Return (x, y) of the center of cell containing provided text 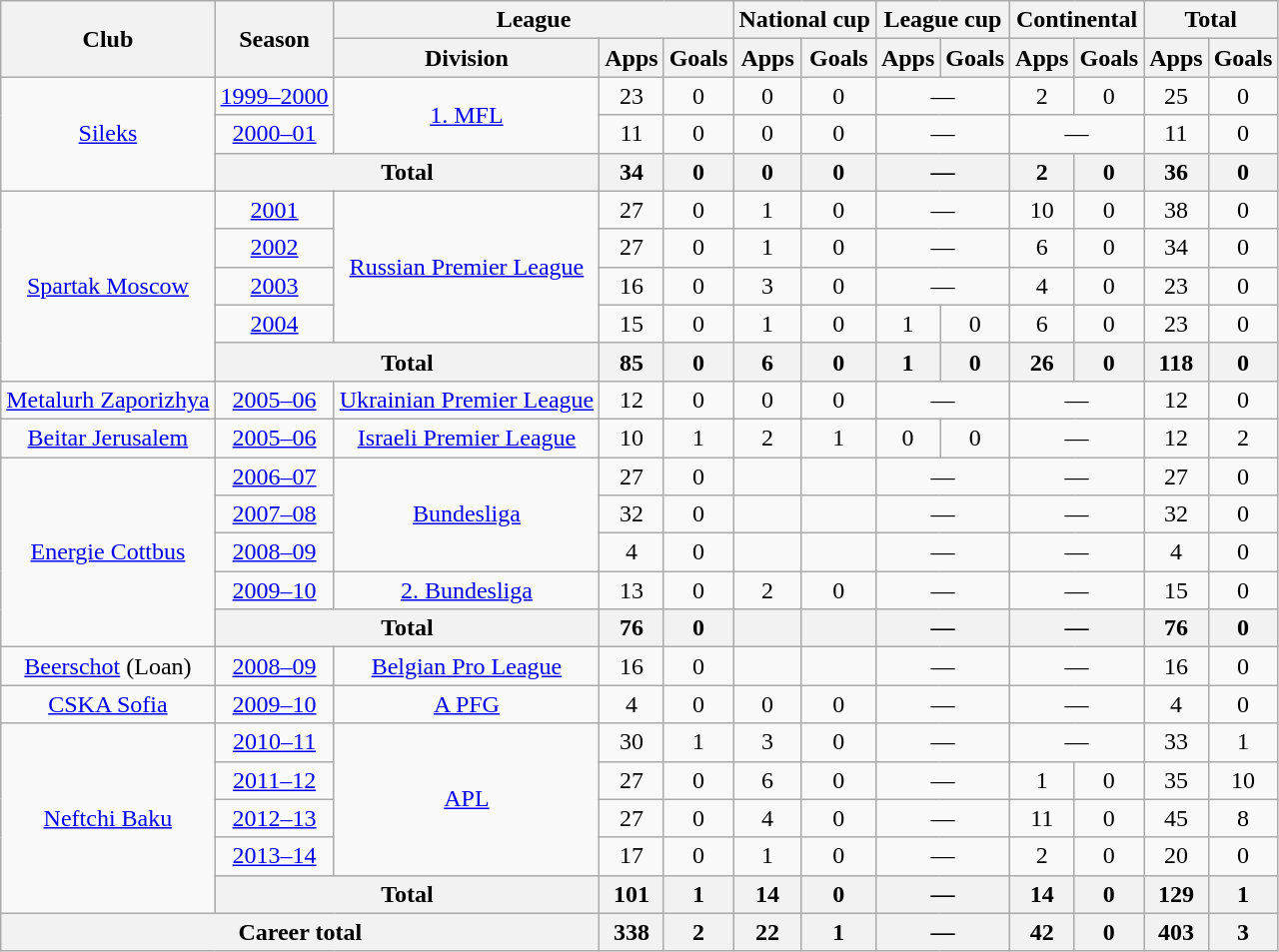
Sileks (108, 134)
2010–11 (274, 742)
Israeli Premier League (467, 438)
Ukrainian Premier League (467, 400)
Belgian Pro League (467, 666)
Energie Cottbus (108, 552)
22 (767, 932)
2007–08 (274, 514)
338 (632, 932)
38 (1176, 210)
CSKA Sofia (108, 704)
2002 (274, 248)
Beerschot (Loan) (108, 666)
Season (274, 39)
35 (1176, 780)
2. Bundesliga (467, 590)
129 (1176, 894)
2000–01 (274, 134)
36 (1176, 172)
2006–07 (274, 476)
26 (1042, 362)
42 (1042, 932)
17 (632, 856)
Beitar Jerusalem (108, 438)
13 (632, 590)
National cup (804, 20)
Bundesliga (467, 514)
2004 (274, 324)
101 (632, 894)
20 (1176, 856)
8 (1243, 818)
Continental (1077, 20)
2003 (274, 286)
403 (1176, 932)
A PFG (467, 704)
League (534, 20)
Metalurh Zaporizhya (108, 400)
30 (632, 742)
League cup (942, 20)
Neftchi Baku (108, 818)
Career total (300, 932)
2012–13 (274, 818)
Russian Premier League (467, 267)
1999–2000 (274, 96)
45 (1176, 818)
Spartak Moscow (108, 286)
2013–14 (274, 856)
85 (632, 362)
33 (1176, 742)
1. MFL (467, 115)
2011–12 (274, 780)
25 (1176, 96)
2001 (274, 210)
APL (467, 799)
Division (467, 58)
Club (108, 39)
118 (1176, 362)
